Locate the cell with the specified text and output its [x, y] center coordinate. 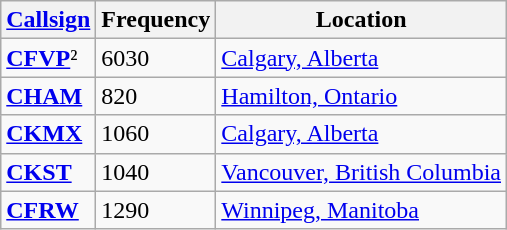
Winnipeg, Manitoba [362, 210]
6030 [156, 58]
Location [362, 20]
CKST [48, 172]
CHAM [48, 96]
1290 [156, 210]
820 [156, 96]
Callsign [48, 20]
CKMX [48, 134]
CFVP² [48, 58]
Vancouver, British Columbia [362, 172]
1040 [156, 172]
CFRW [48, 210]
1060 [156, 134]
Frequency [156, 20]
Hamilton, Ontario [362, 96]
